Locate the cell with the specified text and output its [x, y] center coordinate. 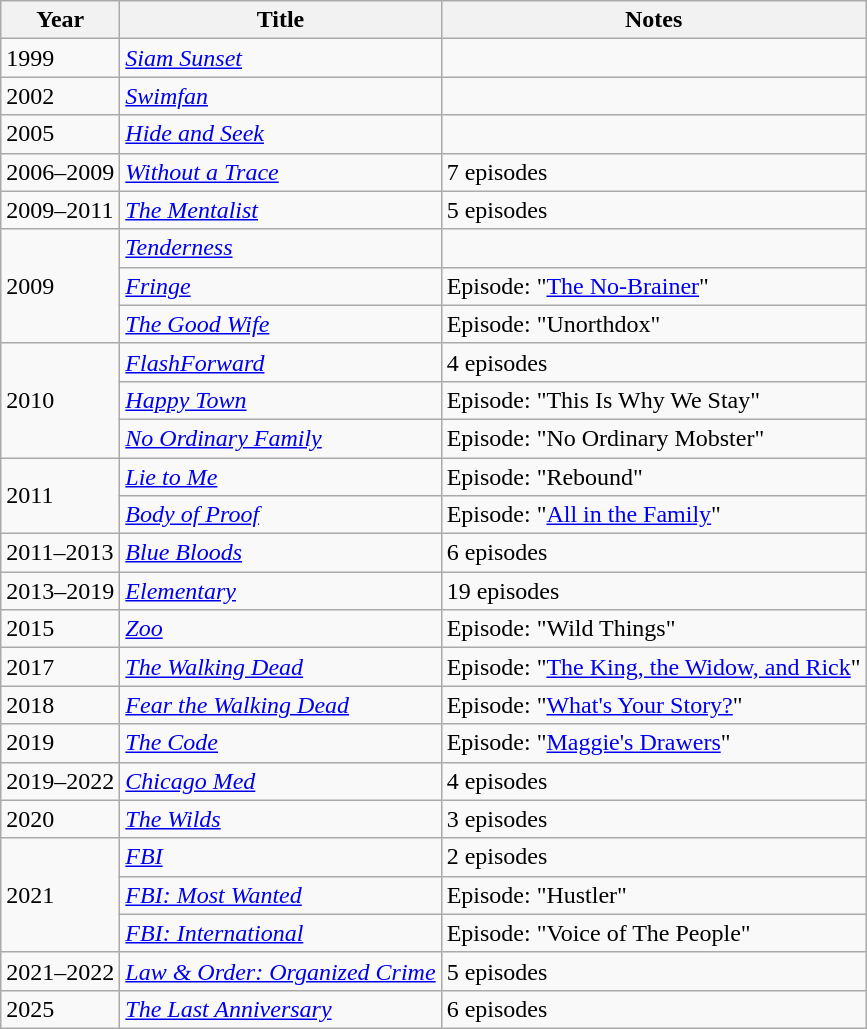
Episode: "The King, the Widow, and Rick" [654, 667]
2025 [60, 1009]
1999 [60, 58]
The Mentalist [280, 210]
FBI: Most Wanted [280, 895]
2005 [60, 134]
The Last Anniversary [280, 1009]
Swimfan [280, 96]
2021 [60, 895]
Blue Bloods [280, 553]
Episode: "No Ordinary Mobster" [654, 438]
Fear the Walking Dead [280, 705]
Lie to Me [280, 477]
2011–2013 [60, 553]
Episode: "This Is Why We Stay" [654, 400]
Episode: "Unorthdox" [654, 324]
Title [280, 20]
Chicago Med [280, 781]
2021–2022 [60, 971]
2019 [60, 743]
2009–2011 [60, 210]
Tenderness [280, 248]
The Wilds [280, 819]
2013–2019 [60, 591]
7 episodes [654, 172]
Episode: "The No-Brainer" [654, 286]
Body of Proof [280, 515]
Year [60, 20]
Episode: "Hustler" [654, 895]
2002 [60, 96]
19 episodes [654, 591]
Without a Trace [280, 172]
2018 [60, 705]
Episode: "Voice of The People" [654, 933]
Notes [654, 20]
FlashForward [280, 362]
2011 [60, 496]
Zoo [280, 629]
Fringe [280, 286]
FBI: International [280, 933]
2 episodes [654, 857]
Happy Town [280, 400]
2006–2009 [60, 172]
FBI [280, 857]
No Ordinary Family [280, 438]
Elementary [280, 591]
The Code [280, 743]
2019–2022 [60, 781]
Hide and Seek [280, 134]
2020 [60, 819]
2017 [60, 667]
Episode: "Wild Things" [654, 629]
2010 [60, 400]
3 episodes [654, 819]
The Walking Dead [280, 667]
Siam Sunset [280, 58]
Episode: "Rebound" [654, 477]
Law & Order: Organized Crime [280, 971]
Episode: "All in the Family" [654, 515]
2009 [60, 286]
The Good Wife [280, 324]
Episode: "Maggie's Drawers" [654, 743]
2015 [60, 629]
Episode: "What's Your Story?" [654, 705]
